Output the (x, y) coordinate of the center of the cell containing the given text.  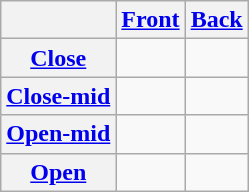
Back (216, 20)
Close (58, 58)
Open (58, 172)
Open-mid (58, 134)
Close-mid (58, 96)
Front (150, 20)
